Search for the cell housing the specified text and yield its (x, y) center coordinate. 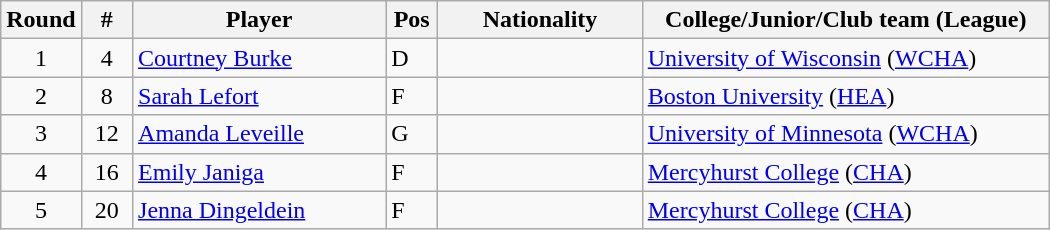
D (412, 58)
2 (41, 96)
G (412, 134)
Amanda Leveille (260, 134)
University of Wisconsin (WCHA) (846, 58)
5 (41, 210)
College/Junior/Club team (League) (846, 20)
Round (41, 20)
University of Minnesota (WCHA) (846, 134)
Nationality (540, 20)
# (106, 20)
3 (41, 134)
Pos (412, 20)
Player (260, 20)
Emily Janiga (260, 172)
16 (106, 172)
12 (106, 134)
Courtney Burke (260, 58)
Boston University (HEA) (846, 96)
1 (41, 58)
Jenna Dingeldein (260, 210)
20 (106, 210)
Sarah Lefort (260, 96)
8 (106, 96)
